Find where the given text appears and provide that cell's center as (X, Y) coordinate. 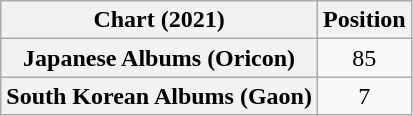
Position (364, 20)
South Korean Albums (Gaon) (160, 96)
7 (364, 96)
Japanese Albums (Oricon) (160, 58)
Chart (2021) (160, 20)
85 (364, 58)
